Return the [x, y] coordinate for the center point of the cell that contains the specified text.  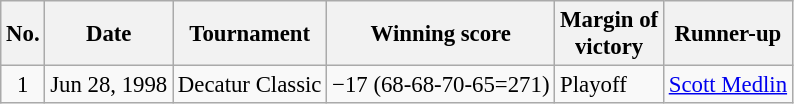
Jun 28, 1998 [109, 85]
1 [23, 85]
Decatur Classic [250, 85]
Scott Medlin [728, 85]
Tournament [250, 34]
No. [23, 34]
Winning score [441, 34]
Playoff [610, 85]
Margin ofvictory [610, 34]
Runner-up [728, 34]
Date [109, 34]
−17 (68-68-70-65=271) [441, 85]
